Scan for the cell matching the given text and deliver its [X, Y] coordinate at center. 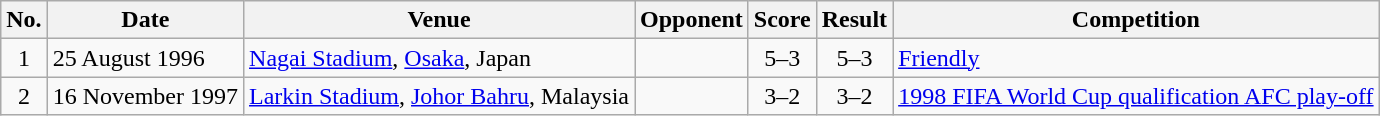
No. [24, 20]
Result [854, 20]
Score [782, 20]
2 [24, 96]
1 [24, 58]
25 August 1996 [145, 58]
1998 FIFA World Cup qualification AFC play-off [1136, 96]
16 November 1997 [145, 96]
Nagai Stadium, Osaka, Japan [440, 58]
Friendly [1136, 58]
Competition [1136, 20]
Date [145, 20]
Larkin Stadium, Johor Bahru, Malaysia [440, 96]
Venue [440, 20]
Opponent [692, 20]
